Identify which cell holds the provided text, then report its [X, Y] central coordinate. 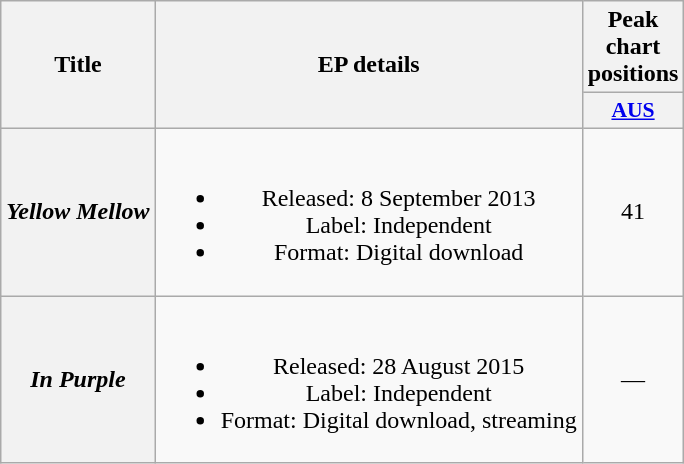
EP details [368, 65]
41 [633, 212]
Yellow Mellow [78, 212]
— [633, 380]
Peak chart positions [633, 47]
AUS [633, 111]
Released: 28 August 2015Label: IndependentFormat: Digital download, streaming [368, 380]
In Purple [78, 380]
Title [78, 65]
Released: 8 September 2013Label: IndependentFormat: Digital download [368, 212]
